Capture the cell that displays the provided text and extract its [x, y] central coordinate. 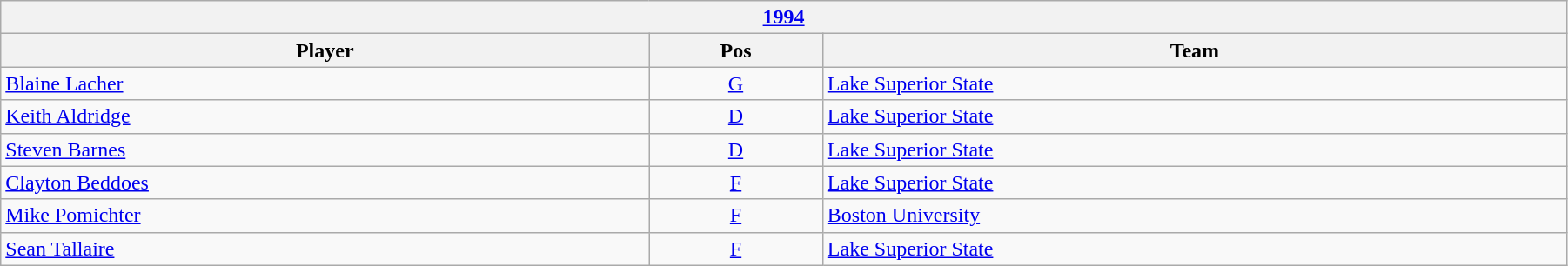
1994 [784, 17]
Player [325, 50]
Team [1194, 50]
Pos [736, 50]
Boston University [1194, 216]
Clayton Beddoes [325, 183]
Steven Barnes [325, 150]
Keith Aldridge [325, 116]
G [736, 83]
Sean Tallaire [325, 249]
Mike Pomichter [325, 216]
Blaine Lacher [325, 83]
